Determine the [X, Y] coordinate at the center of the cell enclosing the given text.  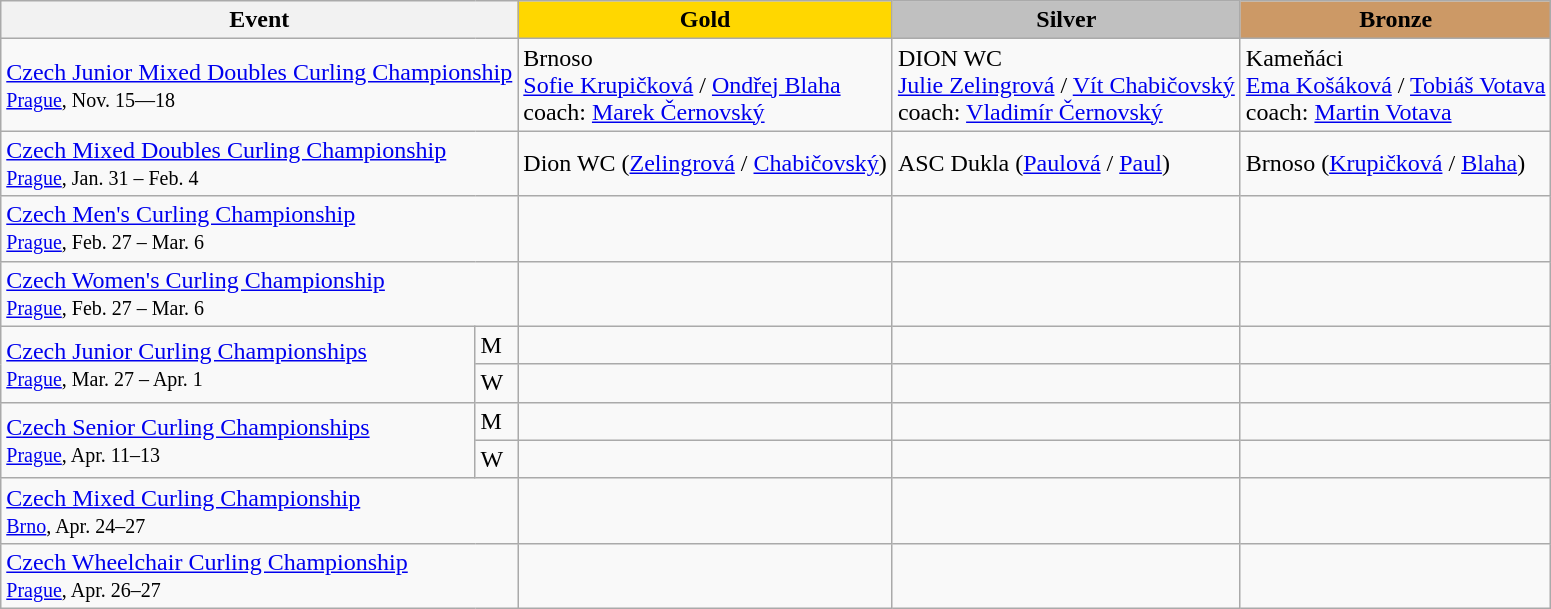
DION WCJulie Zelingrová / Vít Chabičovskýcoach: Vladimír Černovský [1066, 85]
Czech Senior Curling Championships Prague, Apr. 11–13 [238, 440]
Gold [706, 20]
Czech Mixed Curling Championship Brno, Apr. 24–27 [260, 510]
Dion WC (Zelingrová / Chabičovský) [706, 164]
Brnoso (Krupičková / Blaha) [1396, 164]
Czech Men's Curling Championship Prague, Feb. 27 – Mar. 6 [260, 228]
Czech Wheelchair Curling Championship Prague, Apr. 26–27 [260, 576]
Event [260, 20]
BrnosoSofie Krupičková / Ondřej Blahacoach: Marek Černovský [706, 85]
Czech Junior Mixed Doubles Curling Championship Prague, Nov. 15—18 [260, 85]
KameňáciEma Košáková / Tobiáš Votavacoach: Martin Votava [1396, 85]
Czech Women's Curling Championship Prague, Feb. 27 – Mar. 6 [260, 294]
ASC Dukla (Paulová / Paul) [1066, 164]
Bronze [1396, 20]
Czech Junior Curling Championships Prague, Mar. 27 – Apr. 1 [238, 364]
Silver [1066, 20]
Czech Mixed Doubles Curling Championship Prague, Jan. 31 – Feb. 4 [260, 164]
